Capture the cell that displays the provided text and extract its [x, y] central coordinate. 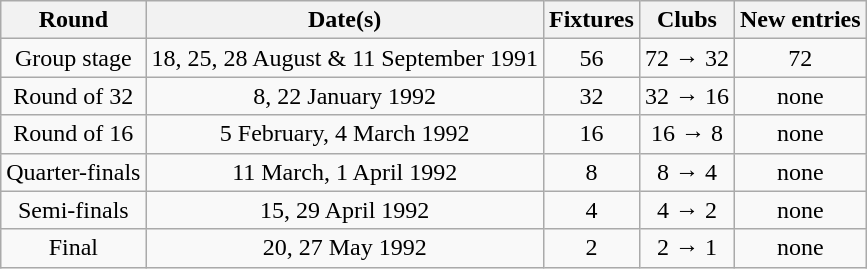
4 → 2 [686, 210]
Fixtures [591, 20]
15, 29 April 1992 [345, 210]
Group stage [74, 58]
72 → 32 [686, 58]
5 February, 4 March 1992 [345, 134]
2 [591, 248]
2 → 1 [686, 248]
8 [591, 172]
4 [591, 210]
32 → 16 [686, 96]
20, 27 May 1992 [345, 248]
Semi-finals [74, 210]
Final [74, 248]
Clubs [686, 20]
8 → 4 [686, 172]
Round of 32 [74, 96]
Round of 16 [74, 134]
16 [591, 134]
56 [591, 58]
72 [800, 58]
Date(s) [345, 20]
8, 22 January 1992 [345, 96]
16 → 8 [686, 134]
New entries [800, 20]
Round [74, 20]
11 March, 1 April 1992 [345, 172]
18, 25, 28 August & 11 September 1991 [345, 58]
Quarter-finals [74, 172]
32 [591, 96]
